From the cell containing the given text, extract its center point as (X, Y) coordinate. 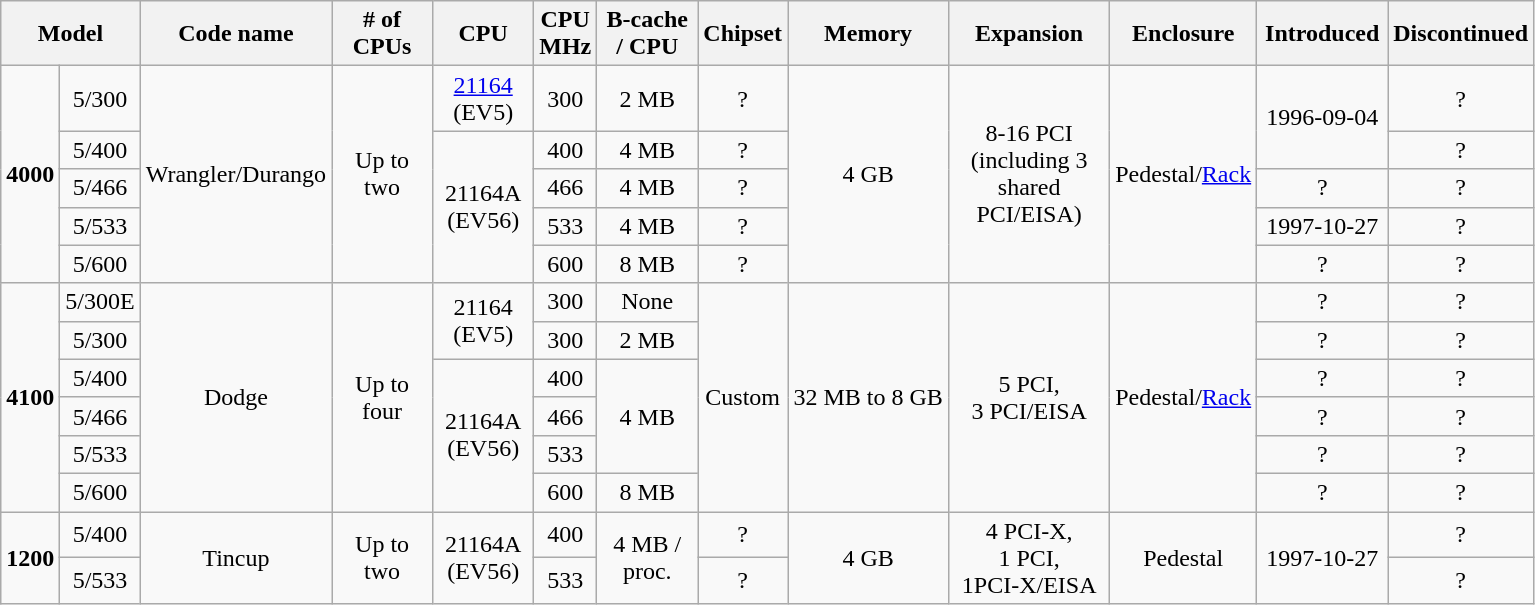
Memory (868, 34)
4 MB / proc. (648, 558)
32 MB to 8 GB (868, 397)
CPU MHz (566, 34)
Dodge (236, 397)
5 PCI, 3 PCI/EISA (1030, 397)
1996-09-04 (1322, 118)
Discontinued (1461, 34)
Enclosure (1184, 34)
Introduced (1322, 34)
B-cache / CPU (648, 34)
Up to four (382, 397)
1200 (30, 558)
4100 (30, 397)
Expansion (1030, 34)
Code name (236, 34)
4000 (30, 174)
CPU (484, 34)
5/300E (100, 302)
4 PCI-X, 1 PCI, 1PCI-X/EISA (1030, 558)
Custom (743, 397)
Tincup (236, 558)
Pedestal (1184, 558)
# of CPUs (382, 34)
8-16 PCI (including 3 shared PCI/EISA) (1030, 174)
Chipset (743, 34)
None (648, 302)
Wrangler/Durango (236, 174)
Model (70, 34)
